Return the (X, Y) coordinate for the center point of the cell that contains the specified text.  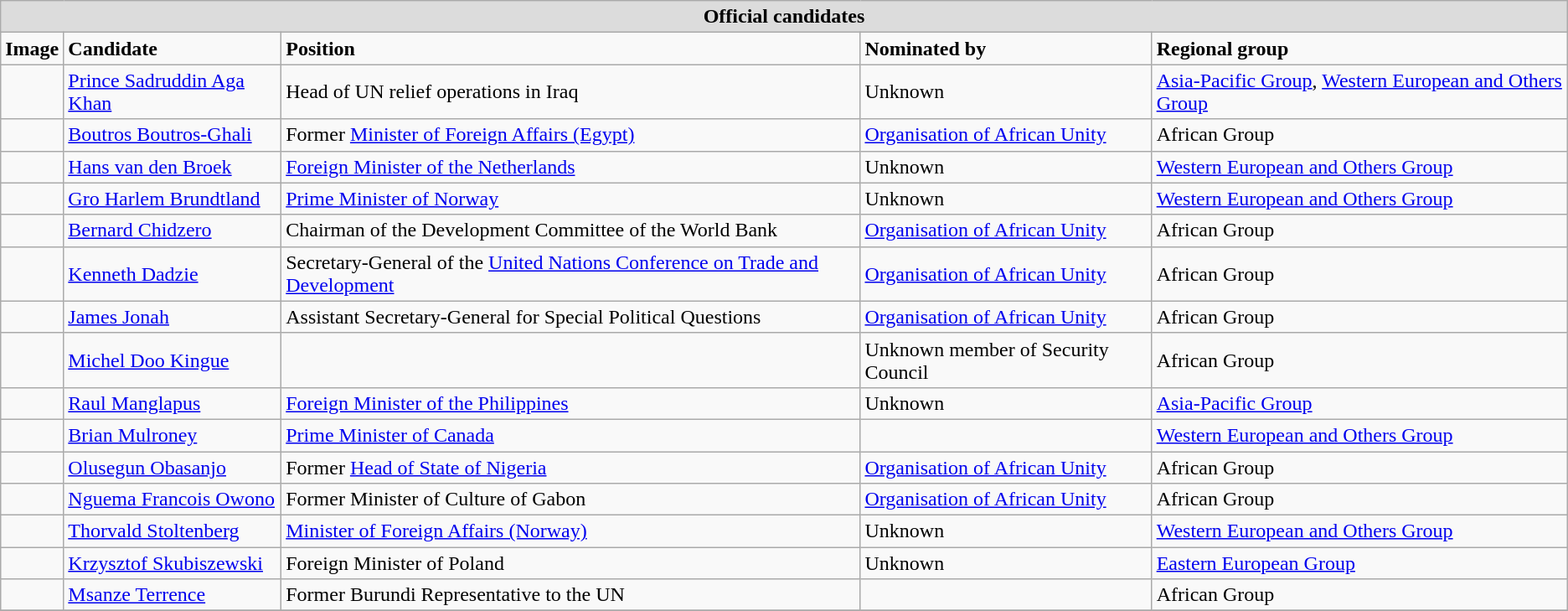
Foreign Minister of the Philippines (571, 403)
Brian Mulroney (173, 435)
Foreign Minister of the Netherlands (571, 167)
Assistant Secretary-General for Special Political Questions (571, 317)
Unknown member of Security Council (1006, 360)
Former Minister of Foreign Affairs (Egypt) (571, 135)
Eastern European Group (1359, 563)
Prime Minister of Norway (571, 199)
Boutros Boutros-Ghali (173, 135)
James Jonah (173, 317)
Michel Doo Kingue (173, 360)
Asia-Pacific Group, Western European and Others Group (1359, 92)
Candidate (173, 49)
Former Head of State of Nigeria (571, 467)
Regional group (1359, 49)
Image (32, 49)
Prince Sadruddin Aga Khan (173, 92)
Chairman of the Development Committee of the World Bank (571, 230)
Msanze Terrence (173, 595)
Kenneth Dadzie (173, 273)
Thorvald Stoltenberg (173, 531)
Olusegun Obasanjo (173, 467)
Secretary-General of the United Nations Conference on Trade and Development (571, 273)
Former Minister of Culture of Gabon (571, 500)
Head of UN relief operations in Iraq (571, 92)
Hans van den Broek (173, 167)
Nominated by (1006, 49)
Former Burundi Representative to the UN (571, 595)
Position (571, 49)
Prime Minister of Canada (571, 435)
Foreign Minister of Poland (571, 563)
Krzysztof Skubiszewski (173, 563)
Bernard Chidzero (173, 230)
Raul Manglapus (173, 403)
Minister of Foreign Affairs (Norway) (571, 531)
Nguema Francois Owono (173, 500)
Official candidates (784, 17)
Asia-Pacific Group (1359, 403)
Gro Harlem Brundtland (173, 199)
